Find where the given text appears and provide that cell's center as [X, Y] coordinate. 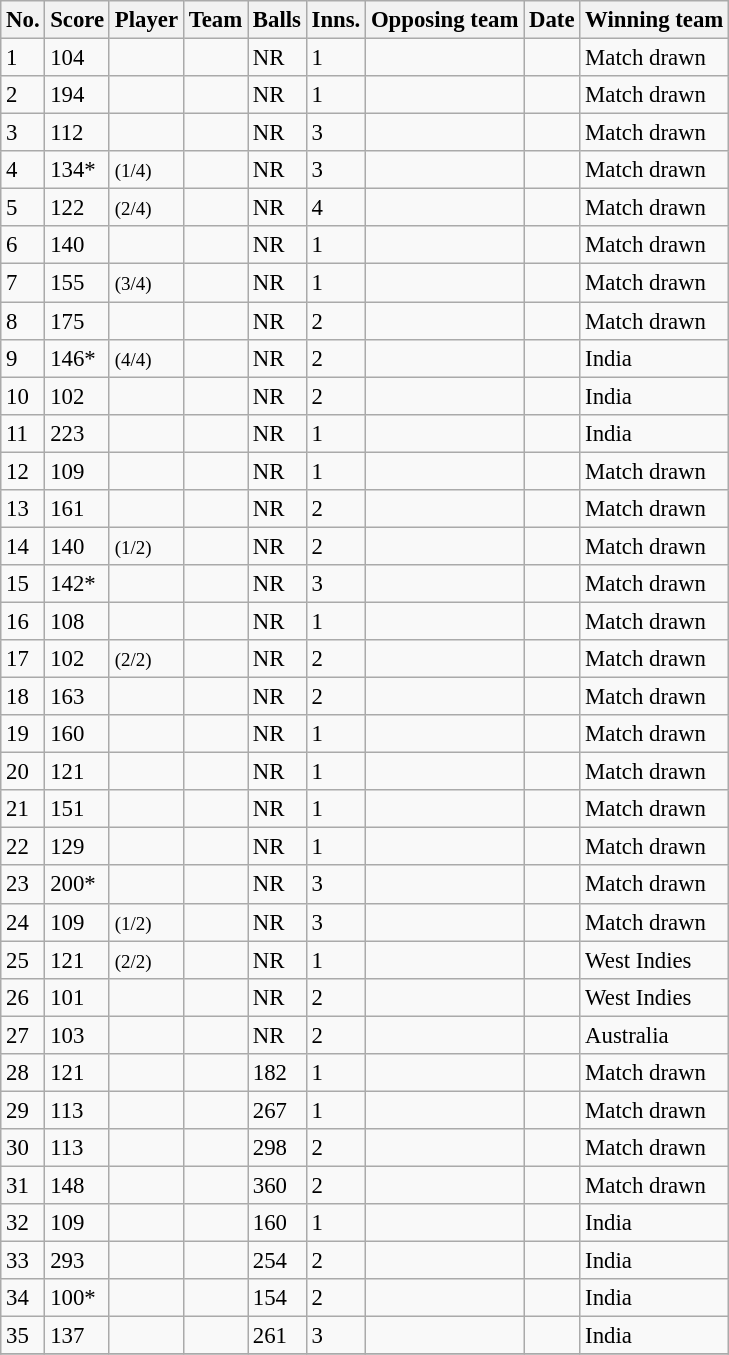
Team [215, 20]
27 [23, 1035]
137 [78, 1336]
7 [23, 283]
103 [78, 1035]
142* [78, 584]
33 [23, 1261]
11 [23, 433]
267 [278, 1110]
35 [23, 1336]
Player [146, 20]
Winning team [654, 20]
26 [23, 997]
175 [78, 321]
122 [78, 208]
18 [23, 697]
29 [23, 1110]
161 [78, 509]
13 [23, 509]
31 [23, 1185]
(1/4) [146, 170]
148 [78, 1185]
(3/4) [146, 283]
Inns. [336, 20]
5 [23, 208]
9 [23, 358]
19 [23, 734]
25 [23, 960]
Date [552, 20]
100* [78, 1298]
14 [23, 546]
23 [23, 885]
155 [78, 283]
293 [78, 1261]
12 [23, 471]
(2/4) [146, 208]
146* [78, 358]
223 [78, 433]
34 [23, 1298]
261 [278, 1336]
No. [23, 20]
17 [23, 659]
194 [78, 95]
154 [278, 1298]
Balls [278, 20]
28 [23, 1073]
20 [23, 772]
21 [23, 809]
Opposing team [445, 20]
101 [78, 997]
163 [78, 697]
(4/4) [146, 358]
108 [78, 621]
32 [23, 1223]
134* [78, 170]
15 [23, 584]
129 [78, 847]
112 [78, 133]
Score [78, 20]
Australia [654, 1035]
104 [78, 58]
254 [278, 1261]
200* [78, 885]
24 [23, 922]
6 [23, 245]
8 [23, 321]
360 [278, 1185]
151 [78, 809]
298 [278, 1148]
30 [23, 1148]
182 [278, 1073]
10 [23, 396]
22 [23, 847]
16 [23, 621]
